From the cell containing the given text, extract its center point as (x, y) coordinate. 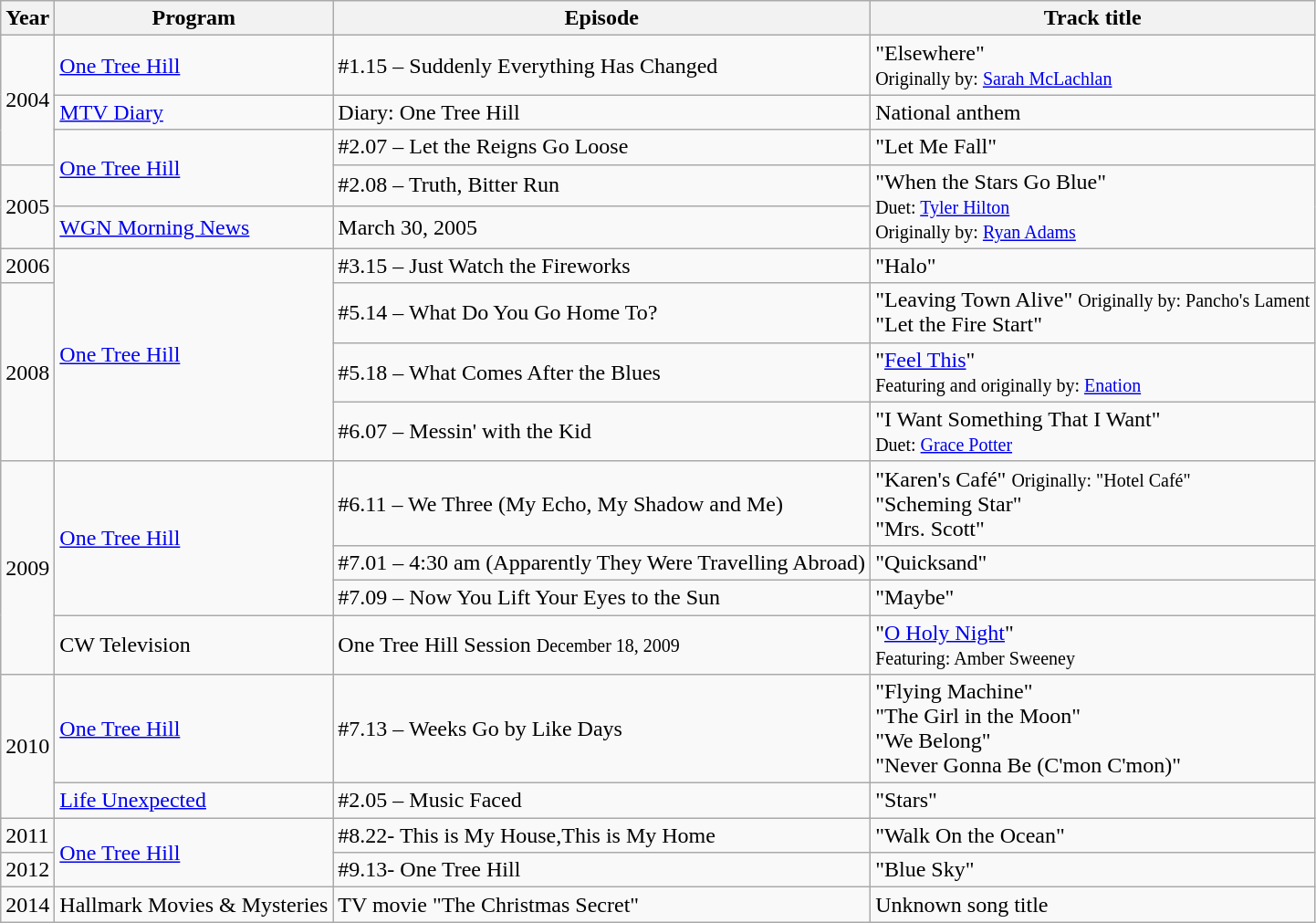
#7.01 – 4:30 am (Apparently They Were Travelling Abroad) (602, 562)
"Walk On the Ocean" (1093, 835)
"I Want Something That I Want" Duet: Grace Potter (1093, 431)
#9.13- One Tree Hill (602, 870)
#5.14 – What Do You Go Home To? (602, 312)
"Flying Machine""The Girl in the Moon""We Belong""Never Gonna Be (C'mon C'mon)" (1093, 729)
National anthem (1093, 112)
2011 (27, 835)
#7.13 – Weeks Go by Like Days (602, 729)
#5.18 – What Comes After the Blues (602, 372)
2008 (27, 372)
March 30, 2005 (602, 227)
Episode (602, 18)
"Feel This" Featuring and originally by: Enation (1093, 372)
#2.07 – Let the Reigns Go Loose (602, 147)
#3.15 – Just Watch the Fireworks (602, 266)
Program (193, 18)
Year (27, 18)
"Elsewhere" Originally by: Sarah McLachlan (1093, 66)
2012 (27, 870)
#7.09 – Now You Lift Your Eyes to the Sun (602, 597)
2009 (27, 568)
#1.15 – Suddenly Everything Has Changed (602, 66)
Diary: One Tree Hill (602, 112)
"When the Stars Go Blue" Duet: Tyler Hilton Originally by: Ryan Adams (1093, 206)
2004 (27, 100)
#2.08 – Truth, Bitter Run (602, 185)
2005 (27, 206)
#2.05 – Music Faced (602, 801)
"Stars" (1093, 801)
#6.07 – Messin' with the Kid (602, 431)
Unknown song title (1093, 905)
MTV Diary (193, 112)
2006 (27, 266)
Track title (1093, 18)
2010 (27, 747)
Life Unexpected (193, 801)
#8.22- This is My House,This is My Home (602, 835)
"Blue Sky" (1093, 870)
"Maybe" (1093, 597)
"Let Me Fall" (1093, 147)
CW Television (193, 645)
#6.11 – We Three (My Echo, My Shadow and Me) (602, 503)
Hallmark Movies & Mysteries (193, 905)
"Karen's Café" Originally: "Hotel Café""Scheming Star""Mrs. Scott" (1093, 503)
"Halo" (1093, 266)
TV movie "The Christmas Secret" (602, 905)
WGN Morning News (193, 227)
"O Holy Night" Featuring: Amber Sweeney (1093, 645)
2014 (27, 905)
One Tree Hill Session December 18, 2009 (602, 645)
"Leaving Town Alive" Originally by: Pancho's Lament"Let the Fire Start" (1093, 312)
"Quicksand" (1093, 562)
